Return the [x, y] coordinate for the center point of the cell that contains the specified text.  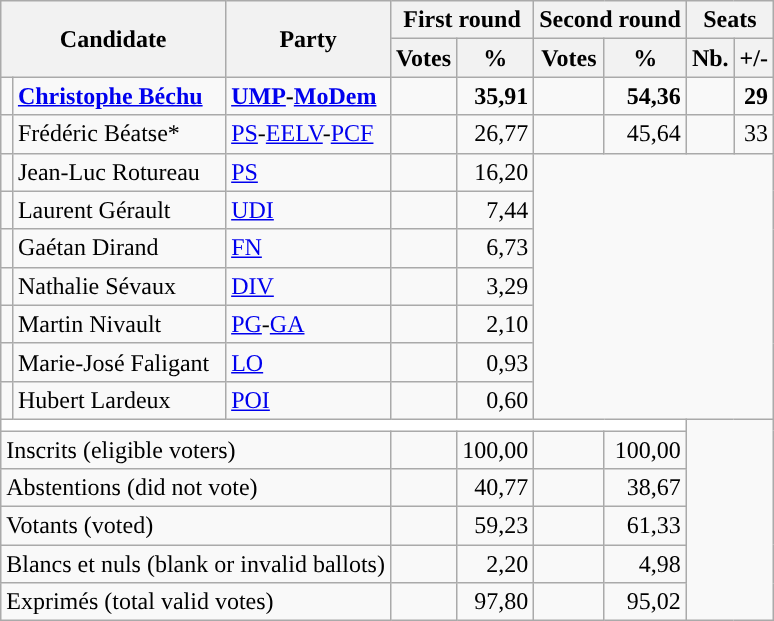
First round [462, 20]
Blancs et nuls (blank or invalid ballots) [196, 564]
Jean-Luc Rotureau [118, 172]
FN [308, 248]
45,64 [645, 134]
Exprimés (total valid votes) [196, 602]
3,29 [496, 286]
2,10 [496, 324]
95,02 [645, 602]
Christophe Béchu [118, 96]
Inscrits (eligible voters) [196, 449]
33 [754, 134]
7,44 [496, 210]
97,80 [496, 602]
Abstentions (did not vote) [196, 488]
29 [754, 96]
Nathalie Sévaux [118, 286]
6,73 [496, 248]
PS-EELV-PCF [308, 134]
+/- [754, 58]
2,20 [496, 564]
Frédéric Béatse* [118, 134]
61,33 [645, 526]
38,67 [645, 488]
Candidate [114, 39]
DIV [308, 286]
POI [308, 400]
Nb. [710, 58]
PG-GA [308, 324]
UDI [308, 210]
UMP-MoDem [308, 96]
Party [308, 39]
PS [308, 172]
Gaétan Dirand [118, 248]
Seats [730, 20]
0,93 [496, 362]
Martin Nivault [118, 324]
Marie-José Faligant [118, 362]
Second round [610, 20]
LO [308, 362]
Laurent Gérault [118, 210]
35,91 [496, 96]
Votants (voted) [196, 526]
40,77 [496, 488]
Hubert Lardeux [118, 400]
54,36 [645, 96]
26,77 [496, 134]
59,23 [496, 526]
0,60 [496, 400]
16,20 [496, 172]
4,98 [645, 564]
